Determine the [X, Y] coordinate at the center of the cell enclosing the given text.  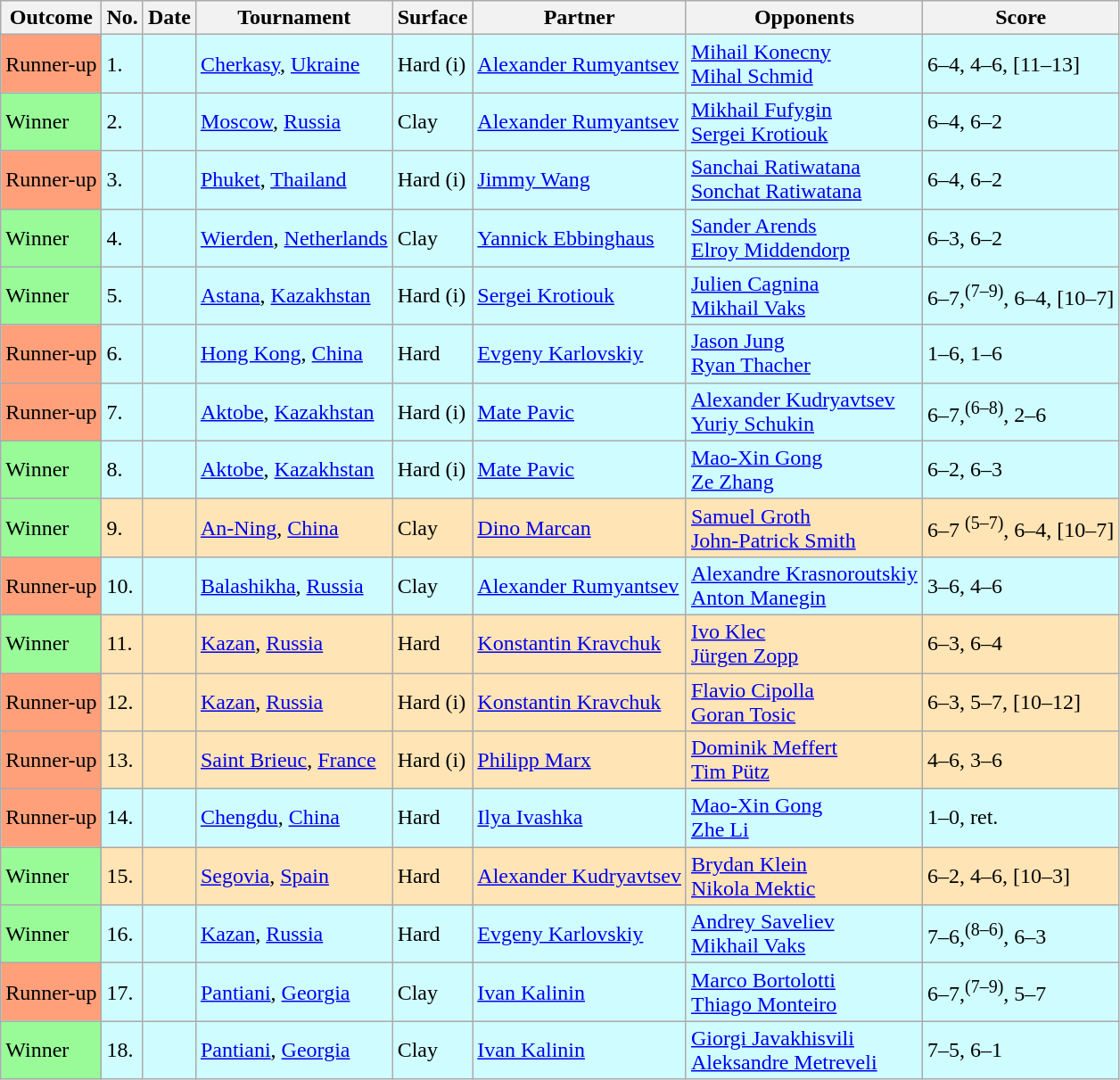
Alexander Kudryavtsev [580, 876]
10. [122, 585]
Saint Brieuc, France [294, 760]
9. [122, 528]
Cherkasy, Ukraine [294, 64]
6. [122, 353]
Astana, Kazakhstan [294, 296]
Mao-Xin Gong Ze Zhang [804, 469]
Chengdu, China [294, 819]
Giorgi Javakhisvili Aleksandre Metreveli [804, 1051]
6–3, 5–7, [10–12] [1020, 701]
Sergei Krotiouk [580, 296]
6–3, 6–4 [1020, 644]
12. [122, 701]
No. [122, 18]
Phuket, Thailand [294, 180]
Wierden, Netherlands [294, 237]
6–7,(7–9), 6–4, [10–7] [1020, 296]
Jimmy Wang [580, 180]
18. [122, 1051]
1. [122, 64]
Mao-Xin Gong Zhe Li [804, 819]
Partner [580, 18]
Sanchai Ratiwatana Sonchat Ratiwatana [804, 180]
13. [122, 760]
Alexandre Krasnoroutskiy Anton Manegin [804, 585]
Yannick Ebbinghaus [580, 237]
Surface [432, 18]
7. [122, 412]
Brydan Klein Nikola Mektic [804, 876]
Segovia, Spain [294, 876]
Balashikha, Russia [294, 585]
6–3, 6–2 [1020, 237]
Andrey Saveliev Mikhail Vaks [804, 935]
Tournament [294, 18]
6–2, 4–6, [10–3] [1020, 876]
Julien Cagnina Mikhail Vaks [804, 296]
11. [122, 644]
5. [122, 296]
17. [122, 992]
Ivo Klec Jürgen Zopp [804, 644]
6–7,(7–9), 5–7 [1020, 992]
1–0, ret. [1020, 819]
7–5, 6–1 [1020, 1051]
Marco Bortolotti Thiago Monteiro [804, 992]
14. [122, 819]
15. [122, 876]
3–6, 4–6 [1020, 585]
Ilya Ivashka [580, 819]
1–6, 1–6 [1020, 353]
Outcome [52, 18]
3. [122, 180]
Samuel Groth John-Patrick Smith [804, 528]
Mikhail Fufygin Sergei Krotiouk [804, 121]
Alexander Kudryavtsev Yuriy Schukin [804, 412]
8. [122, 469]
Mihail Konecny Mihal Schmid [804, 64]
Date [169, 18]
6–4, 4–6, [11–13] [1020, 64]
4. [122, 237]
Jason Jung Ryan Thacher [804, 353]
Opponents [804, 18]
6–7 (5–7), 6–4, [10–7] [1020, 528]
2. [122, 121]
Philipp Marx [580, 760]
Dominik Meffert Tim Pütz [804, 760]
Hong Kong, China [294, 353]
Sander Arends Elroy Middendorp [804, 237]
Dino Marcan [580, 528]
An-Ning, China [294, 528]
4–6, 3–6 [1020, 760]
6–2, 6–3 [1020, 469]
Moscow, Russia [294, 121]
Flavio Cipolla Goran Tosic [804, 701]
16. [122, 935]
Score [1020, 18]
6–7,(6–8), 2–6 [1020, 412]
7–6,(8–6), 6–3 [1020, 935]
